From the cell containing the given text, extract its center point as [X, Y] coordinate. 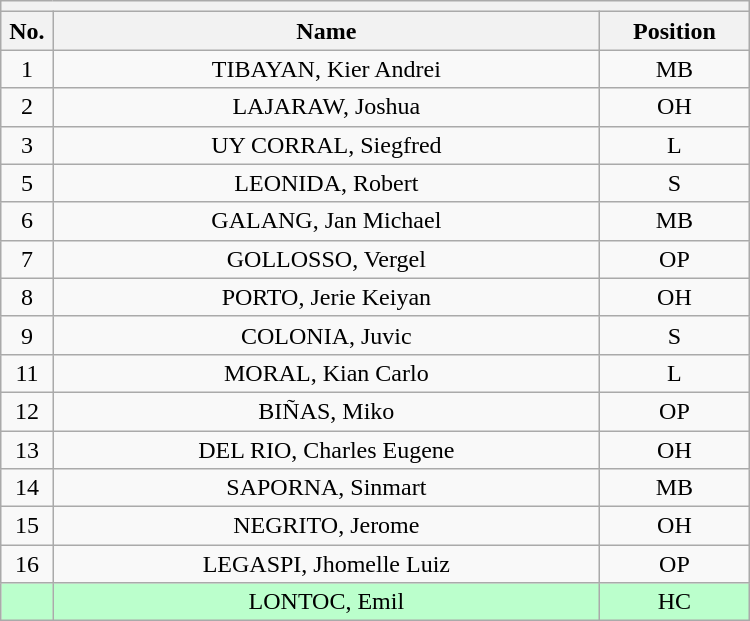
1 [27, 69]
UY CORRAL, Siegfred [326, 145]
Position [675, 31]
12 [27, 411]
9 [27, 335]
15 [27, 526]
14 [27, 488]
No. [27, 31]
11 [27, 373]
5 [27, 183]
8 [27, 297]
LONTOC, Emil [326, 602]
GOLLOSSO, Vergel [326, 259]
2 [27, 107]
MORAL, Kian Carlo [326, 373]
7 [27, 259]
TIBAYAN, Kier Andrei [326, 69]
COLONIA, Juvic [326, 335]
LAJARAW, Joshua [326, 107]
LEONIDA, Robert [326, 183]
3 [27, 145]
GALANG, Jan Michael [326, 221]
NEGRITO, Jerome [326, 526]
Name [326, 31]
16 [27, 564]
BIÑAS, Miko [326, 411]
13 [27, 449]
HC [675, 602]
SAPORNA, Sinmart [326, 488]
DEL RIO, Charles Eugene [326, 449]
PORTO, Jerie Keiyan [326, 297]
LEGASPI, Jhomelle Luiz [326, 564]
6 [27, 221]
